Capture the cell that displays the provided text and extract its (X, Y) central coordinate. 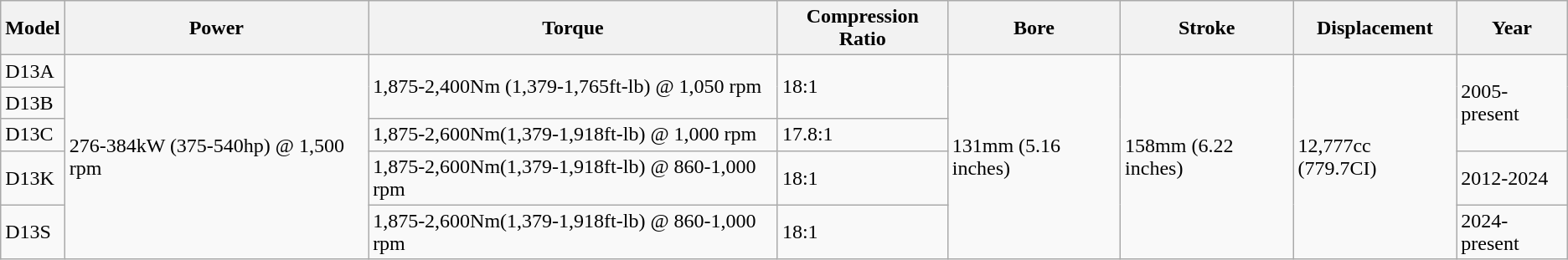
2024-present (1512, 232)
17.8:1 (863, 135)
Model (33, 28)
158mm (6.22 inches) (1207, 157)
Torque (573, 28)
2012-2024 (1512, 177)
Power (216, 28)
Year (1512, 28)
131mm (5.16 inches) (1034, 157)
Bore (1034, 28)
D13S (33, 232)
2005-present (1512, 103)
1,875-2,600Nm(1,379-1,918ft-lb) @ 1,000 rpm (573, 135)
Displacement (1375, 28)
D13K (33, 177)
12,777cc (779.7CI) (1375, 157)
276-384kW (375-540hp) @ 1,500 rpm (216, 157)
Stroke (1207, 28)
D13B (33, 103)
Compression Ratio (863, 28)
D13C (33, 135)
1,875-2,400Nm (1,379-1,765ft-lb) @ 1,050 rpm (573, 87)
D13A (33, 71)
